Search for the cell housing the specified text and yield its (X, Y) center coordinate. 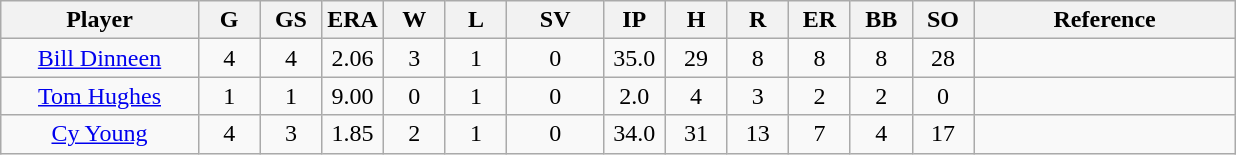
ERA (353, 20)
1.85 (353, 134)
2.0 (634, 96)
R (758, 20)
GS (291, 20)
G (229, 20)
13 (758, 134)
BB (881, 20)
31 (696, 134)
Player (100, 20)
7 (820, 134)
2.06 (353, 58)
34.0 (634, 134)
28 (943, 58)
Cy Young (100, 134)
ER (820, 20)
17 (943, 134)
29 (696, 58)
L (476, 20)
IP (634, 20)
Tom Hughes (100, 96)
Reference (1105, 20)
9.00 (353, 96)
35.0 (634, 58)
SO (943, 20)
H (696, 20)
W (414, 20)
Bill Dinneen (100, 58)
SV (555, 20)
